Detect which cell encompasses the target text, then output its (x, y) center coordinate. 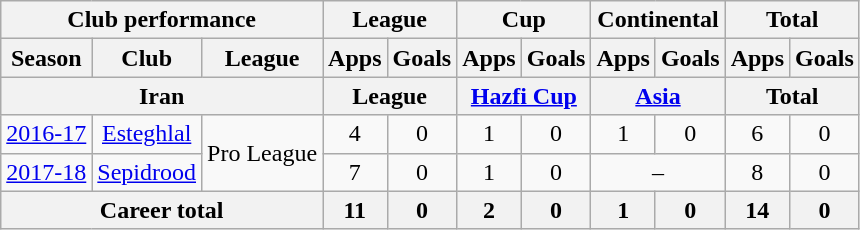
2017-18 (46, 172)
Season (46, 58)
Club (147, 58)
Sepidrood (147, 172)
7 (355, 172)
14 (757, 210)
6 (757, 134)
– (658, 172)
Esteghlal (147, 134)
Career total (162, 210)
Continental (658, 20)
2016-17 (46, 134)
2 (489, 210)
Iran (162, 96)
Asia (658, 96)
Cup (524, 20)
Pro League (262, 153)
8 (757, 172)
11 (355, 210)
4 (355, 134)
Club performance (162, 20)
Hazfi Cup (524, 96)
